Scan for the cell matching the given text and deliver its (x, y) coordinate at center. 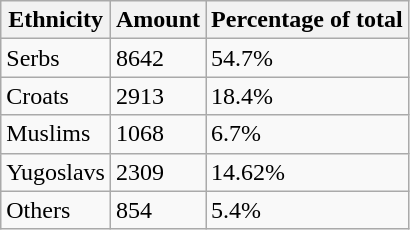
1068 (158, 134)
5.4% (308, 210)
Amount (158, 20)
Yugoslavs (56, 172)
854 (158, 210)
Ethnicity (56, 20)
14.62% (308, 172)
Serbs (56, 58)
6.7% (308, 134)
Croats (56, 96)
Muslims (56, 134)
8642 (158, 58)
Percentage of total (308, 20)
18.4% (308, 96)
Others (56, 210)
2309 (158, 172)
54.7% (308, 58)
2913 (158, 96)
